For the text-containing cell, return its midpoint in [X, Y] coordinate format. 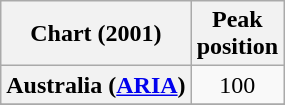
Australia (ARIA) [96, 85]
Chart (2001) [96, 34]
Peakposition [237, 34]
100 [237, 85]
